Identify which cell holds the provided text, then report its [X, Y] central coordinate. 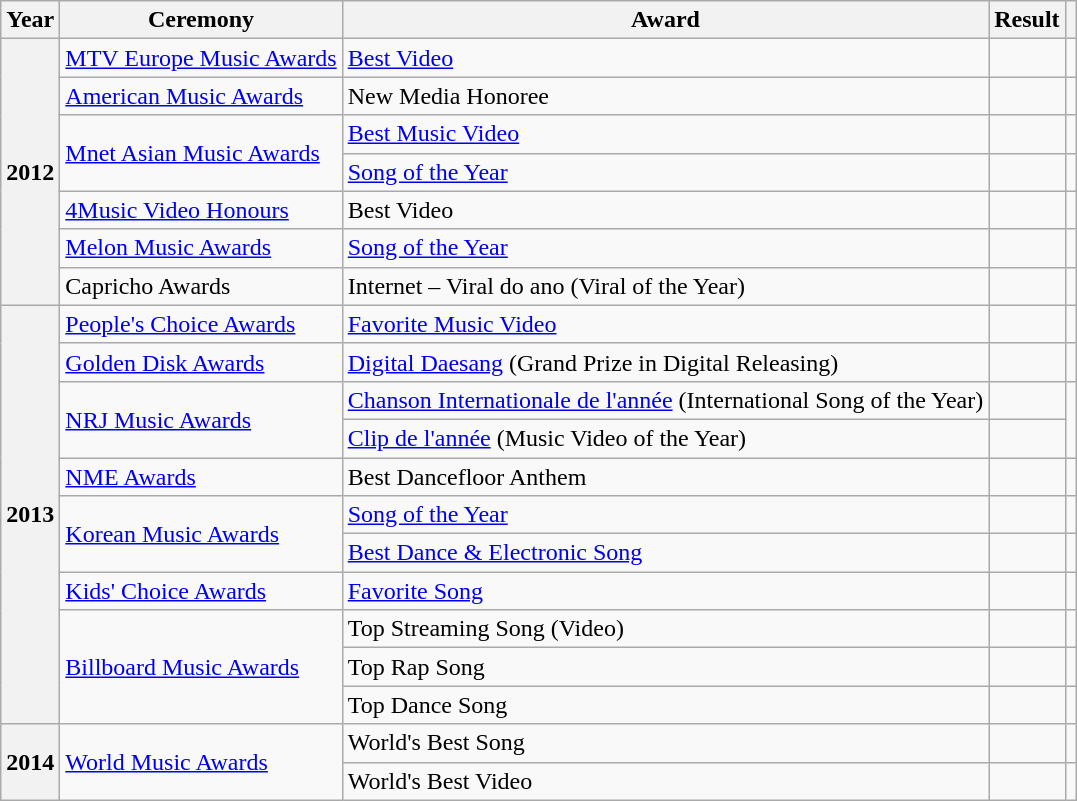
2013 [30, 514]
2014 [30, 762]
4Music Video Honours [201, 210]
Best Dancefloor Anthem [666, 477]
Best Music Video [666, 134]
Digital Daesang (Grand Prize in Digital Releasing) [666, 362]
Year [30, 20]
Chanson Internationale de l'année (International Song of the Year) [666, 400]
Result [1027, 20]
Mnet Asian Music Awards [201, 153]
World Music Awards [201, 762]
Top Rap Song [666, 667]
NME Awards [201, 477]
American Music Awards [201, 96]
Clip de l'année (Music Video of the Year) [666, 438]
Top Dance Song [666, 705]
World's Best Video [666, 781]
NRJ Music Awards [201, 419]
Top Streaming Song (Video) [666, 629]
Favorite Music Video [666, 324]
New Media Honoree [666, 96]
2012 [30, 172]
Ceremony [201, 20]
World's Best Song [666, 743]
Golden Disk Awards [201, 362]
Korean Music Awards [201, 534]
Kids' Choice Awards [201, 591]
Melon Music Awards [201, 248]
Billboard Music Awards [201, 667]
Best Dance & Electronic Song [666, 553]
Internet – Viral do ano (Viral of the Year) [666, 286]
MTV Europe Music Awards [201, 58]
Favorite Song [666, 591]
People's Choice Awards [201, 324]
Award [666, 20]
Capricho Awards [201, 286]
